Pinpoint the cell where the given text exists, returning its (X, Y) midpoint coordinate. 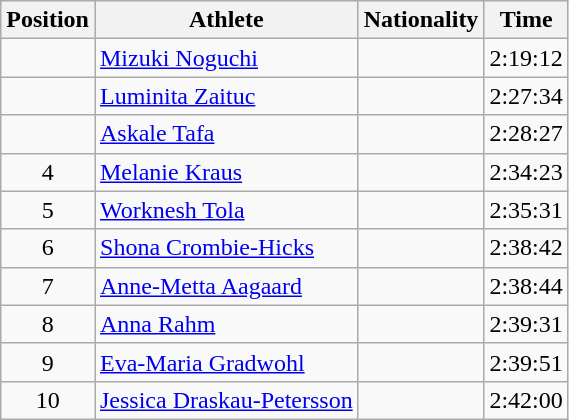
Time (526, 20)
Position (48, 20)
Anna Rahm (226, 324)
7 (48, 286)
Eva-Maria Gradwohl (226, 362)
Athlete (226, 20)
9 (48, 362)
Worknesh Tola (226, 210)
2:34:23 (526, 172)
5 (48, 210)
10 (48, 400)
2:38:42 (526, 248)
2:27:34 (526, 96)
Mizuki Noguchi (226, 58)
Luminita Zaituc (226, 96)
2:39:51 (526, 362)
2:39:31 (526, 324)
2:42:00 (526, 400)
2:38:44 (526, 286)
Nationality (421, 20)
Askale Tafa (226, 134)
2:35:31 (526, 210)
Shona Crombie-Hicks (226, 248)
Melanie Kraus (226, 172)
Jessica Draskau-Petersson (226, 400)
8 (48, 324)
6 (48, 248)
Anne-Metta Aagaard (226, 286)
2:19:12 (526, 58)
2:28:27 (526, 134)
4 (48, 172)
